Output the (x, y) coordinate of the center of the cell containing the given text.  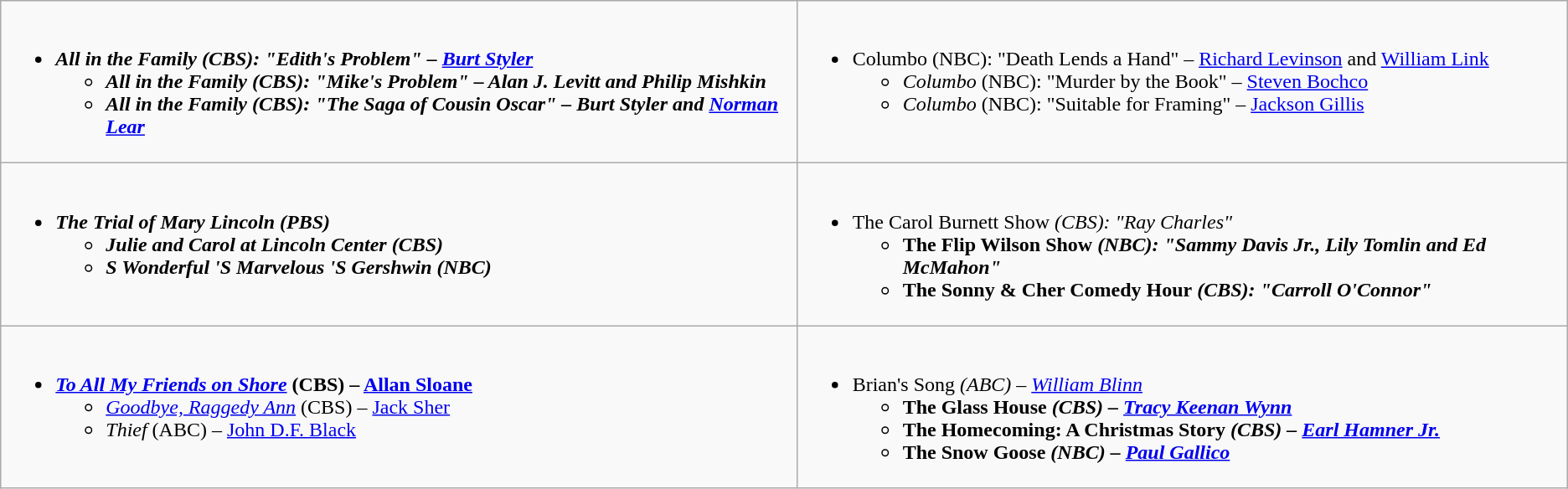
The Trial of Mary Lincoln (PBS)Julie and Carol at Lincoln Center (CBS)S Wonderful 'S Marvelous 'S Gershwin (NBC) (399, 244)
To All My Friends on Shore (CBS) – Allan SloaneGoodbye, Raggedy Ann (CBS) – Jack SherThief (ABC) – John D.F. Black (399, 407)
